Return [x, y] of the center of cell containing provided text 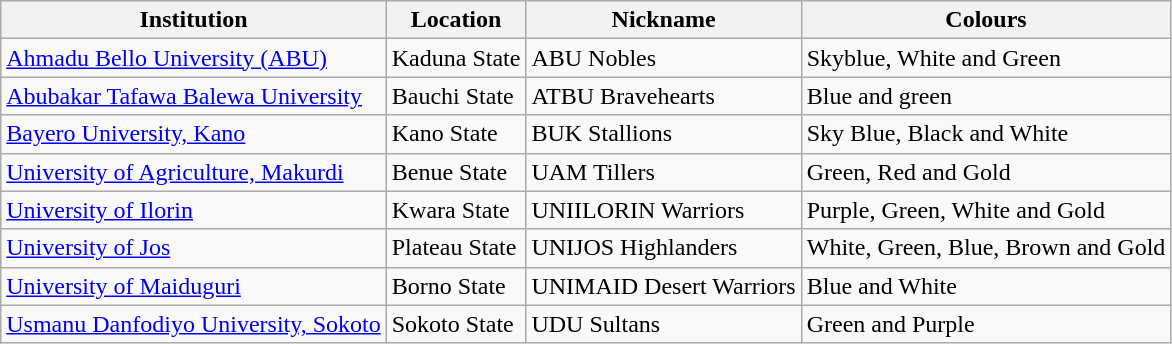
Plateau State [456, 248]
Bauchi State [456, 96]
Green, Red and Gold [986, 172]
BUK Stallions [664, 134]
ABU Nobles [664, 58]
University of Jos [194, 248]
Sokoto State [456, 324]
Nickname [664, 20]
ATBU Bravehearts [664, 96]
Purple, Green, White and Gold [986, 210]
Sky Blue, Black and White [986, 134]
Blue and White [986, 286]
Bayero University, Kano [194, 134]
UNIMAID Desert Warriors [664, 286]
UNIILORIN Warriors [664, 210]
UAM Tillers [664, 172]
Kaduna State [456, 58]
UNIJOS Highlanders [664, 248]
Colours [986, 20]
Kwara State [456, 210]
Usmanu Danfodiyo University, Sokoto [194, 324]
University of Maiduguri [194, 286]
Kano State [456, 134]
Location [456, 20]
University of Ilorin [194, 210]
Abubakar Tafawa Balewa University [194, 96]
Green and Purple [986, 324]
Ahmadu Bello University (ABU) [194, 58]
Institution [194, 20]
UDU Sultans [664, 324]
Borno State [456, 286]
University of Agriculture, Makurdi [194, 172]
Skyblue, White and Green [986, 58]
Blue and green [986, 96]
Benue State [456, 172]
White, Green, Blue, Brown and Gold [986, 248]
